Extract the [X, Y] coordinate from the center of the cell holding the provided text.  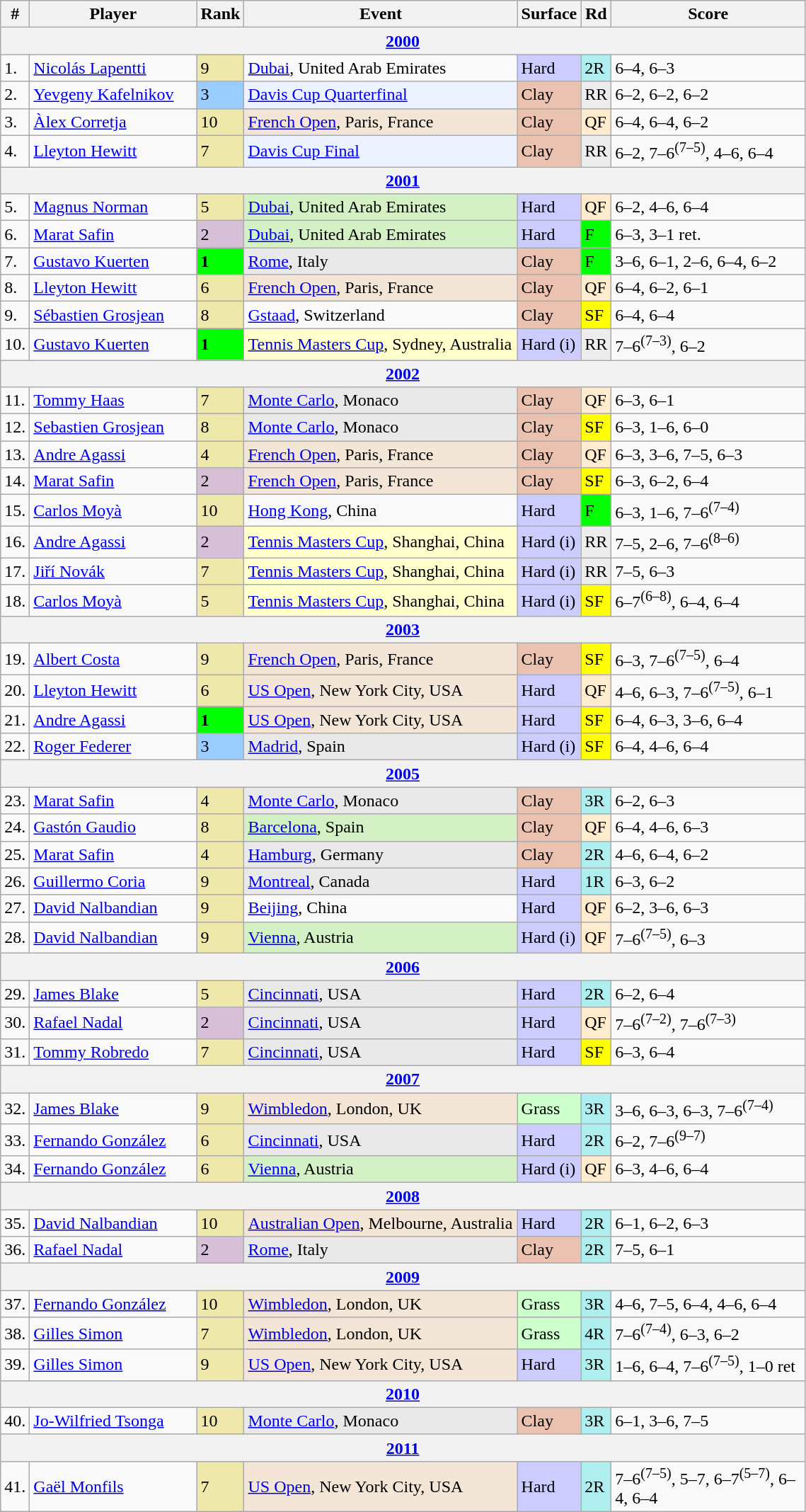
8. [16, 288]
19. [16, 660]
6–2, 6–3 [708, 801]
6–2, 6–4 [708, 994]
Jo-Wilfried Tsonga [113, 1421]
6–4, 4–6, 6–3 [708, 827]
1–6, 6–4, 7–6(7–5), 1–0 ret [708, 1365]
Roger Federer [113, 747]
2008 [403, 1196]
6–3, 1–6, 7–6(7–4) [708, 511]
6–3, 6–4 [708, 1052]
17. [16, 571]
6–3, 6–1 [708, 401]
6–4, 6–3, 3–6, 6–4 [708, 720]
15. [16, 511]
7. [16, 261]
35. [16, 1223]
30. [16, 1024]
3–6, 6–3, 6–3, 7–6(7–4) [708, 1109]
Beijing, China [381, 908]
18. [16, 600]
Magnus Norman [113, 207]
Rank [221, 14]
29. [16, 994]
33. [16, 1140]
32. [16, 1109]
6–3, 6–2, 6–4 [708, 481]
2006 [403, 967]
2011 [403, 1448]
Score [708, 14]
6–2, 7–6(9–7) [708, 1140]
Madrid, Spain [381, 747]
9. [16, 315]
Hamburg, Germany [381, 854]
6–4, 6–3 [708, 68]
Guillermo Coria [113, 881]
3–6, 6–1, 2–6, 6–4, 6–2 [708, 261]
2. [16, 95]
4. [16, 151]
6–4, 6–4, 6–2 [708, 122]
34. [16, 1169]
2001 [403, 181]
36. [16, 1250]
13. [16, 454]
6–2, 6–2, 6–2 [708, 95]
40. [16, 1421]
Jiří Novák [113, 571]
Hong Kong, China [381, 511]
6–3, 4–6, 6–4 [708, 1169]
7–5, 2–6, 7–6(8–6) [708, 542]
26. [16, 881]
2002 [403, 374]
4–6, 6–3, 7–6(7–5), 6–1 [708, 691]
2000 [403, 41]
4–6, 6–4, 6–2 [708, 854]
Gaël Monfils [113, 1487]
1R [596, 881]
23. [16, 801]
39. [16, 1365]
37. [16, 1304]
Yevgeny Kafelnikov [113, 95]
5. [16, 207]
14. [16, 481]
16. [16, 542]
7–6(7–4), 6–3, 6–2 [708, 1334]
6–1, 3–6, 7–5 [708, 1421]
6. [16, 234]
22. [16, 747]
6–3, 3–1 ret. [708, 234]
12. [16, 428]
Montreal, Canada [381, 881]
10. [16, 344]
4R [596, 1334]
7–6(7–3), 6–2 [708, 344]
Sébastien Grosjean [113, 315]
7–6(7–5), 5–7, 6–7(5–7), 6–4, 6–4 [708, 1487]
Barcelona, Spain [381, 827]
Event [381, 14]
1. [16, 68]
6–3, 7–6(7–5), 6–4 [708, 660]
6–4, 4–6, 6–4 [708, 747]
2009 [403, 1277]
Player [113, 14]
Àlex Corretja [113, 122]
6–1, 6–2, 6–3 [708, 1223]
Gstaad, Switzerland [381, 315]
7–5, 6–1 [708, 1250]
Albert Costa [113, 660]
6–2, 3–6, 6–3 [708, 908]
# [16, 14]
6–3, 1–6, 6–0 [708, 428]
Tommy Haas [113, 401]
Tommy Robredo [113, 1052]
6–2, 7–6(7–5), 4–6, 6–4 [708, 151]
25. [16, 854]
7–6(7–5), 6–3 [708, 937]
7–6(7–2), 7–6(7–3) [708, 1024]
28. [16, 937]
38. [16, 1334]
11. [16, 401]
Sebastien Grosjean [113, 428]
Davis Cup Quarterfinal [381, 95]
21. [16, 720]
31. [16, 1052]
6–2, 4–6, 6–4 [708, 207]
6–4, 6–4 [708, 315]
20. [16, 691]
24. [16, 827]
6–3, 3–6, 7–5, 6–3 [708, 454]
Davis Cup Final [381, 151]
2007 [403, 1079]
6–4, 6–2, 6–1 [708, 288]
4–6, 7–5, 6–4, 4–6, 6–4 [708, 1304]
6–3, 6–2 [708, 881]
Rd [596, 14]
2003 [403, 630]
6–7(6–8), 6–4, 6–4 [708, 600]
Australian Open, Melbourne, Australia [381, 1223]
41. [16, 1487]
3. [16, 122]
2010 [403, 1394]
Surface [549, 14]
7–5, 6–3 [708, 571]
Nicolás Lapentti [113, 68]
27. [16, 908]
2005 [403, 774]
Gastón Gaudio [113, 827]
Tennis Masters Cup, Sydney, Australia [381, 344]
